From the cell containing the given text, extract its center point as (X, Y) coordinate. 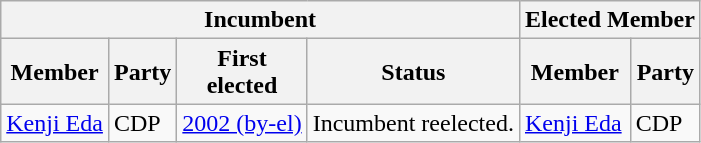
Firstelected (242, 72)
Incumbent (260, 20)
Incumbent reelected. (413, 123)
2002 (by-el) (242, 123)
Elected Member (610, 20)
Status (413, 72)
